Output the [x, y] coordinate of the center of the cell containing the given text.  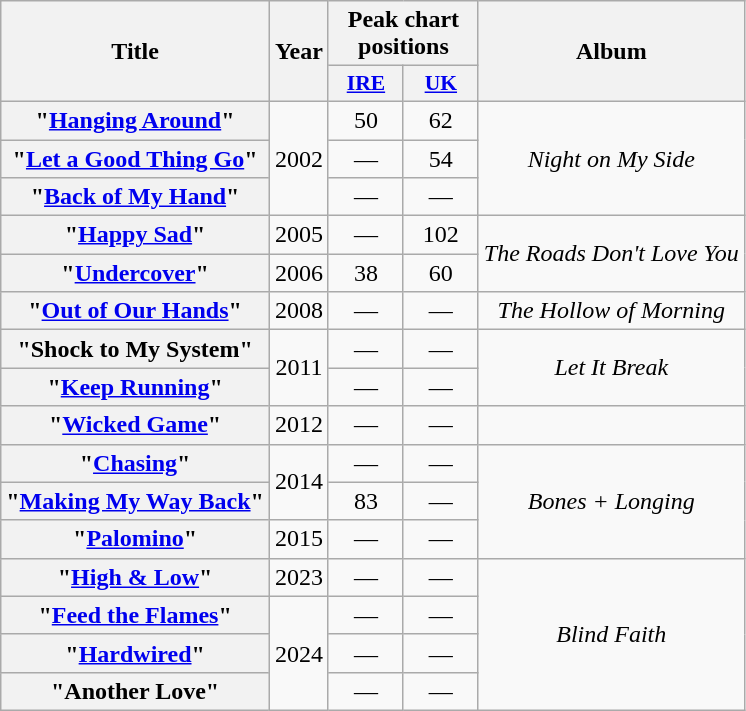
2012 [298, 425]
"Happy Sad" [136, 235]
2014 [298, 482]
"Keep Running" [136, 387]
2006 [298, 273]
UK [440, 84]
"Wicked Game" [136, 425]
62 [440, 120]
"Another Love" [136, 691]
Night on My Side [611, 158]
"Shock to My System" [136, 349]
Album [611, 52]
"Hanging Around" [136, 120]
2023 [298, 577]
"Let a Good Thing Go" [136, 159]
"Out of Our Hands" [136, 311]
"Undercover" [136, 273]
"Making My Way Back" [136, 501]
Peak chart positions [403, 34]
Let It Break [611, 368]
83 [366, 501]
54 [440, 159]
2024 [298, 653]
Title [136, 52]
2002 [298, 158]
"Palomino" [136, 539]
38 [366, 273]
2015 [298, 539]
2011 [298, 368]
102 [440, 235]
60 [440, 273]
The Hollow of Morning [611, 311]
"Chasing" [136, 463]
"Back of My Hand" [136, 197]
50 [366, 120]
"Hardwired" [136, 653]
IRE [366, 84]
2005 [298, 235]
Blind Faith [611, 634]
Year [298, 52]
Bones + Longing [611, 501]
"Feed the Flames" [136, 615]
The Roads Don't Love You [611, 254]
2008 [298, 311]
"High & Low" [136, 577]
